Return the [X, Y] coordinate for the center point of the cell that contains the specified text.  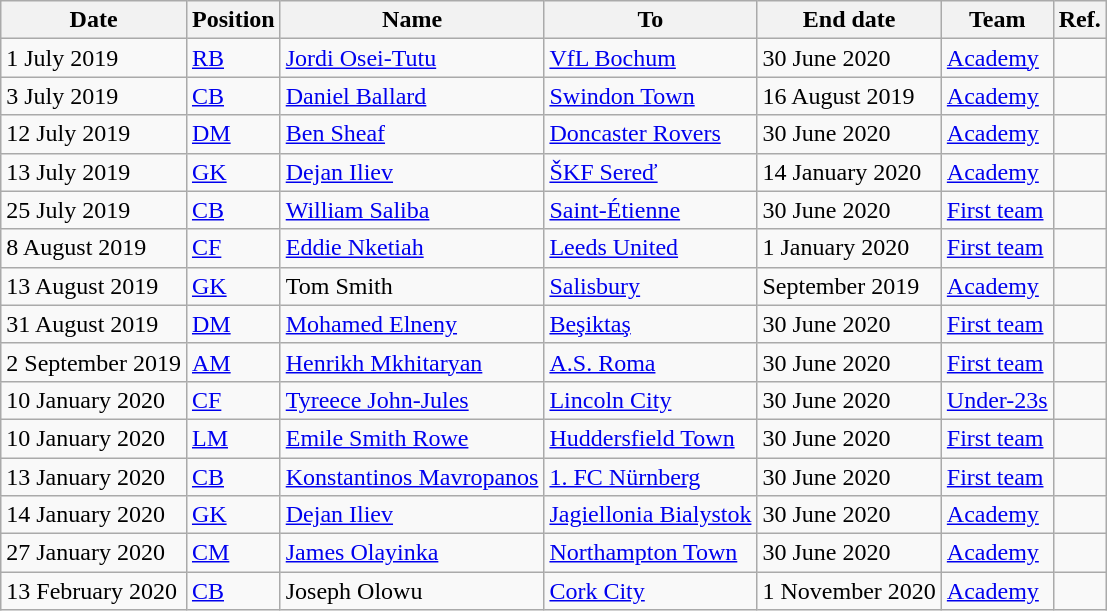
1 January 2020 [849, 248]
13 July 2019 [94, 172]
Huddersfield Town [650, 438]
James Olayinka [412, 553]
AM [233, 362]
3 July 2019 [94, 96]
A.S. Roma [650, 362]
Jagiellonia Bialystok [650, 515]
Ref. [1080, 20]
Mohamed Elneny [412, 324]
1 July 2019 [94, 58]
VfL Bochum [650, 58]
Jordi Osei-Tutu [412, 58]
16 August 2019 [849, 96]
13 January 2020 [94, 477]
LM [233, 438]
September 2019 [849, 286]
Team [997, 20]
Northampton Town [650, 553]
Joseph Olowu [412, 591]
CM [233, 553]
25 July 2019 [94, 210]
Lincoln City [650, 400]
Tom Smith [412, 286]
End date [849, 20]
Beşiktaş [650, 324]
8 August 2019 [94, 248]
Daniel Ballard [412, 96]
Swindon Town [650, 96]
27 January 2020 [94, 553]
Name [412, 20]
Date [94, 20]
Henrikh Mkhitaryan [412, 362]
2 September 2019 [94, 362]
Position [233, 20]
Tyreece John-Jules [412, 400]
Ben Sheaf [412, 134]
Leeds United [650, 248]
1. FC Nürnberg [650, 477]
Cork City [650, 591]
William Saliba [412, 210]
To [650, 20]
Saint-Étienne [650, 210]
Doncaster Rovers [650, 134]
Konstantinos Mavropanos [412, 477]
1 November 2020 [849, 591]
Under-23s [997, 400]
Salisbury [650, 286]
13 August 2019 [94, 286]
Emile Smith Rowe [412, 438]
RB [233, 58]
12 July 2019 [94, 134]
ŠKF Sereď [650, 172]
13 February 2020 [94, 591]
Eddie Nketiah [412, 248]
31 August 2019 [94, 324]
